Scan for the cell matching the given text and deliver its (x, y) coordinate at center. 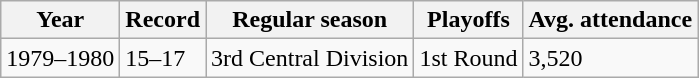
3,520 (610, 58)
3rd Central Division (310, 58)
Avg. attendance (610, 20)
1979–1980 (60, 58)
15–17 (163, 58)
Record (163, 20)
Year (60, 20)
Regular season (310, 20)
1st Round (468, 58)
Playoffs (468, 20)
